Locate the cell with the specified text and output its [x, y] center coordinate. 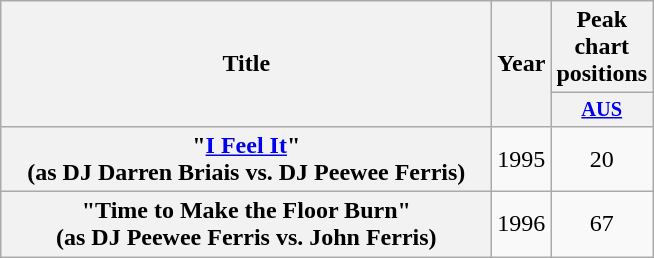
20 [602, 158]
AUS [602, 110]
1995 [522, 158]
Title [246, 64]
Year [522, 64]
Peak chart positions [602, 47]
"Time to Make the Floor Burn" (as DJ Peewee Ferris vs. John Ferris) [246, 224]
67 [602, 224]
1996 [522, 224]
"I Feel It" (as DJ Darren Briais vs. DJ Peewee Ferris) [246, 158]
